Provide the (X, Y) coordinate of the cell's center where the given text is located.  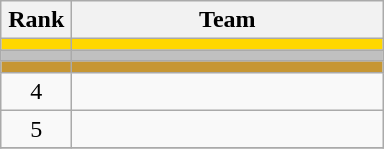
5 (36, 129)
4 (36, 91)
Rank (36, 20)
Team (228, 20)
